Output the (x, y) coordinate of the center of the cell containing the given text.  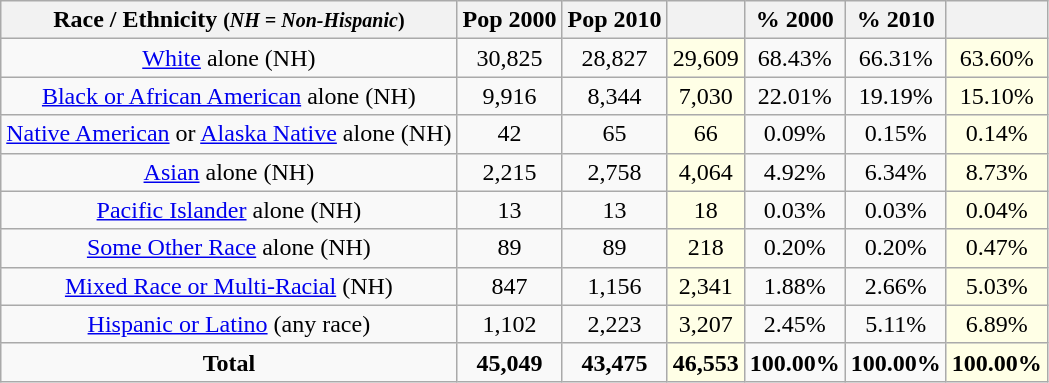
63.60% (996, 58)
30,825 (510, 58)
66 (706, 134)
0.15% (896, 134)
0.14% (996, 134)
5.11% (896, 324)
6.34% (896, 172)
Asian alone (NH) (229, 172)
65 (614, 134)
28,827 (614, 58)
Some Other Race alone (NH) (229, 248)
% 2000 (794, 20)
19.19% (896, 96)
847 (510, 286)
68.43% (794, 58)
Pacific Islander alone (NH) (229, 210)
2,223 (614, 324)
2,341 (706, 286)
46,553 (706, 362)
1,156 (614, 286)
29,609 (706, 58)
4.92% (794, 172)
8,344 (614, 96)
218 (706, 248)
18 (706, 210)
Pop 2000 (510, 20)
45,049 (510, 362)
Race / Ethnicity (NH = Non-Hispanic) (229, 20)
0.47% (996, 248)
2.66% (896, 286)
42 (510, 134)
% 2010 (896, 20)
2,215 (510, 172)
0.04% (996, 210)
2.45% (794, 324)
White alone (NH) (229, 58)
1.88% (794, 286)
Black or African American alone (NH) (229, 96)
22.01% (794, 96)
Total (229, 362)
Pop 2010 (614, 20)
0.09% (794, 134)
5.03% (996, 286)
9,916 (510, 96)
43,475 (614, 362)
Mixed Race or Multi-Racial (NH) (229, 286)
8.73% (996, 172)
4,064 (706, 172)
15.10% (996, 96)
66.31% (896, 58)
Native American or Alaska Native alone (NH) (229, 134)
1,102 (510, 324)
3,207 (706, 324)
Hispanic or Latino (any race) (229, 324)
2,758 (614, 172)
7,030 (706, 96)
6.89% (996, 324)
